From the cell containing the given text, extract its center point as (X, Y) coordinate. 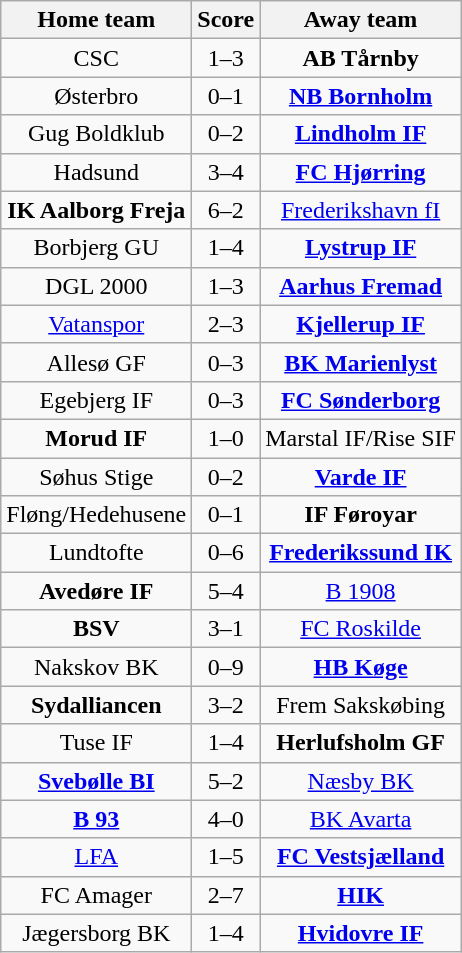
Herlufsholm GF (361, 743)
0–9 (226, 667)
Lindholm IF (361, 134)
3–2 (226, 705)
CSC (96, 58)
Lystrup IF (361, 248)
HB Køge (361, 667)
Morud IF (96, 438)
FC Hjørring (361, 172)
Frederikssund IK (361, 553)
1–5 (226, 857)
BK Avarta (361, 819)
NB Bornholm (361, 96)
Aarhus Fremad (361, 286)
Østerbro (96, 96)
AB Tårnby (361, 58)
Home team (96, 20)
2–3 (226, 324)
Søhus Stige (96, 477)
Vatanspor (96, 324)
Allesø GF (96, 362)
HIK (361, 895)
Away team (361, 20)
DGL 2000 (96, 286)
2–7 (226, 895)
FC Sønderborg (361, 400)
Sydalliancen (96, 705)
0–6 (226, 553)
Marstal IF/Rise SIF (361, 438)
Gug Boldklub (96, 134)
Tuse IF (96, 743)
BK Marienlyst (361, 362)
FC Vestsjælland (361, 857)
Næsby BK (361, 781)
Frederikshavn fI (361, 210)
Lundtofte (96, 553)
Score (226, 20)
Frem Sakskøbing (361, 705)
Nakskov BK (96, 667)
IK Aalborg Freja (96, 210)
B 1908 (361, 591)
Egebjerg IF (96, 400)
IF Føroyar (361, 515)
5–2 (226, 781)
3–4 (226, 172)
Svebølle BI (96, 781)
FC Roskilde (361, 629)
BSV (96, 629)
Avedøre IF (96, 591)
Kjellerup IF (361, 324)
Borbjerg GU (96, 248)
3–1 (226, 629)
Hadsund (96, 172)
FC Amager (96, 895)
Varde IF (361, 477)
Hvidovre IF (361, 933)
Fløng/Hedehusene (96, 515)
6–2 (226, 210)
Jægersborg BK (96, 933)
B 93 (96, 819)
5–4 (226, 591)
4–0 (226, 819)
1–0 (226, 438)
LFA (96, 857)
